Pinpoint the cell where the given text exists, returning its [x, y] midpoint coordinate. 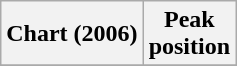
Peakposition [189, 34]
Chart (2006) [72, 34]
